Pinpoint the cell where the given text exists, returning its (X, Y) midpoint coordinate. 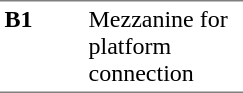
B1 (42, 46)
Mezzanine for platform connection (164, 46)
